Output the [x, y] coordinate of the center of the cell containing the given text.  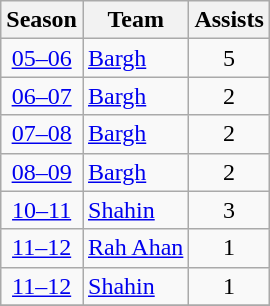
06–07 [42, 96]
5 [229, 58]
Season [42, 20]
Team [135, 20]
05–06 [42, 58]
08–09 [42, 172]
07–08 [42, 134]
Rah Ahan [135, 248]
10–11 [42, 210]
3 [229, 210]
Assists [229, 20]
